Scan for the cell matching the given text and deliver its (x, y) coordinate at center. 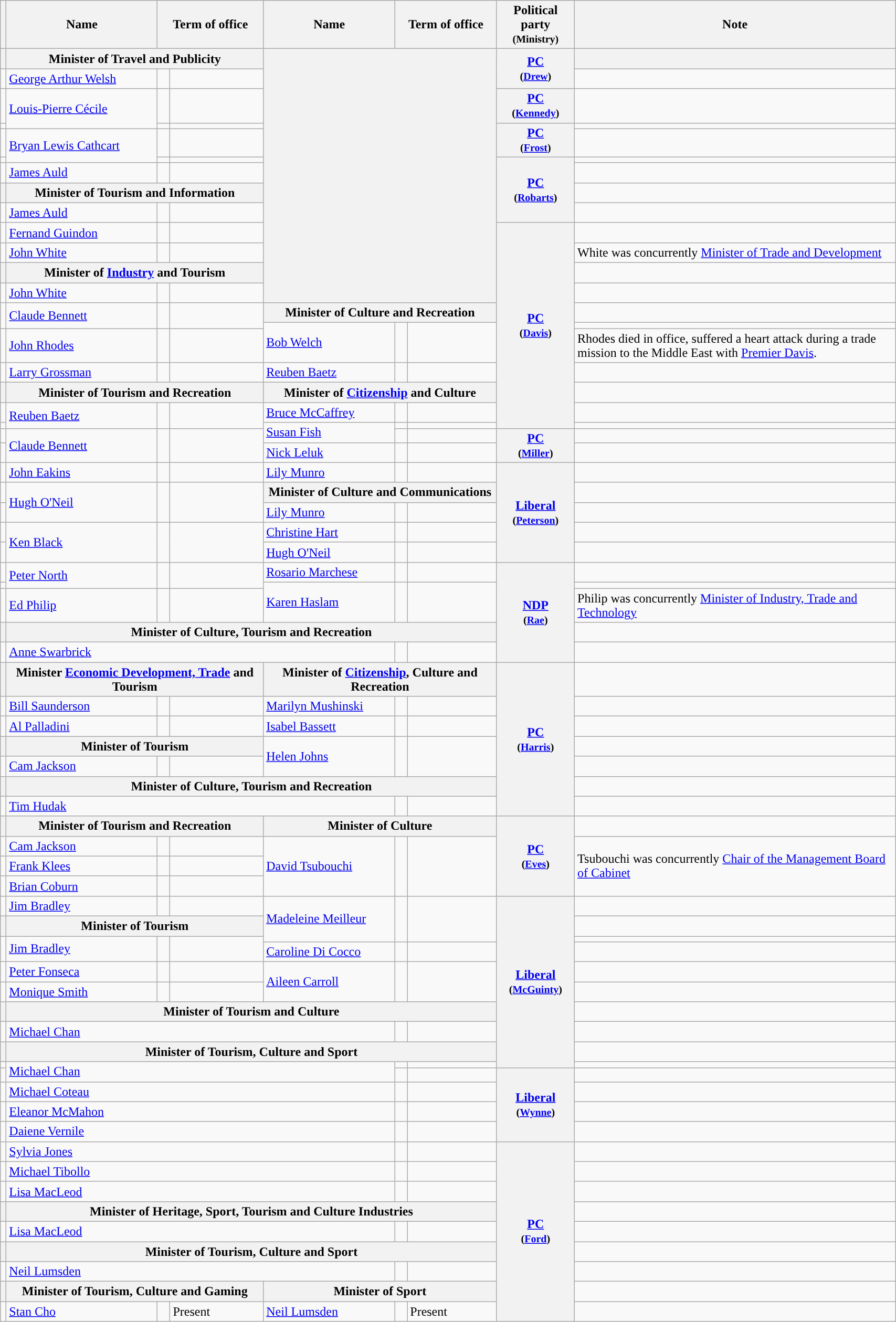
Liberal(Wynne) (535, 1104)
Nick Leluk (330, 452)
Minister of Tourism and Information (135, 193)
George Arthur Welsh (82, 79)
Aileen Carroll (330, 982)
Bob Welch (330, 343)
Minister of Citizenship, Culture and Recreation (380, 679)
Rhodes died in office, suffered a heart attack during a trade mission to the Middle East with Premier Davis. (735, 345)
Fernand Guindon (82, 232)
Tsubouchi was concurrently Chair of the Management Board of Cabinet (735, 866)
Sylvia Jones (201, 1151)
Liberal(Peterson) (535, 512)
Al Palladini (82, 726)
Karen Haslam (330, 602)
Minister of Sport (380, 1292)
Minister of Tourism, Culture and Gaming (135, 1292)
Stan Cho (82, 1312)
Anne Swarbrick (201, 652)
Frank Klees (82, 866)
Peter North (82, 575)
Bruce McCaffrey (330, 413)
Minister Economic Development, Trade and Tourism (135, 679)
Minister of Tourism and Culture (251, 1012)
PC(Drew) (535, 69)
David Tsubouchi (330, 866)
Ed Philip (82, 605)
Minister of Culture and Communications (380, 492)
Minister of Culture and Recreation (380, 313)
John Eakins (82, 472)
Peter Fonseca (82, 972)
PC(Frost) (535, 140)
Susan Fish (330, 432)
Caroline Di Cocco (330, 952)
Christine Hart (330, 532)
Bryan Lewis Cathcart (82, 146)
NDP(Rae) (535, 612)
PC(Kennedy) (535, 106)
John Rhodes (82, 345)
Tim Hudak (201, 806)
PC(Harris) (535, 739)
Minister of Travel and Publicity (135, 59)
Ken Black (82, 542)
Liberal(McGuinty) (535, 981)
Daiene Vernile (201, 1131)
Brian Coburn (82, 886)
Monique Smith (82, 992)
Larry Grossman (82, 373)
Louis-Pierre Cécile (82, 109)
Michael Coteau (201, 1092)
Rosario Marchese (330, 572)
Isabel Bassett (330, 726)
White was concurrently Minister of Trade and Development (735, 252)
PC(Davis) (535, 325)
Michael Tibollo (201, 1171)
PC(Robarts) (535, 190)
PC(Ford) (535, 1231)
Political party(Ministry) (535, 25)
Eleanor McMahon (201, 1112)
Note (735, 25)
Minister of Industry and Tourism (135, 272)
Minister of Culture (380, 826)
Marilyn Mushinski (330, 706)
Minister of Heritage, Sport, Tourism and Culture Industries (251, 1211)
Madeleine Meilleur (330, 918)
Helen Johns (330, 756)
Bill Saunderson (82, 706)
PC(Eves) (535, 856)
Philip was concurrently Minister of Industry, Trade and Technology (735, 605)
Minister of Citizenship and Culture (380, 393)
PC(Miller) (535, 445)
